Identify which cell holds the provided text, then report its [x, y] central coordinate. 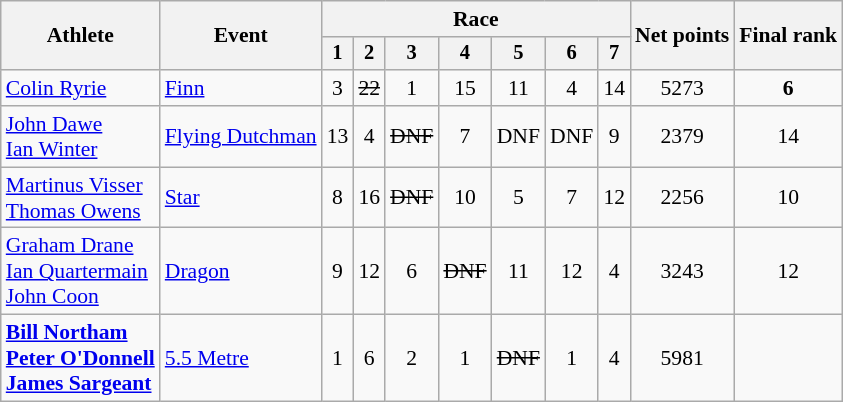
5.5 Metre [241, 358]
13 [338, 136]
Race [476, 19]
5273 [682, 88]
Net points [682, 36]
Colin Ryrie [80, 88]
2379 [682, 136]
8 [338, 198]
Graham DraneIan QuartermainJohn Coon [80, 272]
5981 [682, 358]
15 [464, 88]
Event [241, 36]
Final rank [788, 36]
2256 [682, 198]
John DaweIan Winter [80, 136]
Dragon [241, 272]
3243 [682, 272]
Flying Dutchman [241, 136]
Bill NorthamPeter O'DonnellJames Sargeant [80, 358]
22 [369, 88]
Athlete [80, 36]
16 [369, 198]
Star [241, 198]
Martinus VisserThomas Owens [80, 198]
Finn [241, 88]
